Output the [X, Y] coordinate of the center of the cell containing the given text.  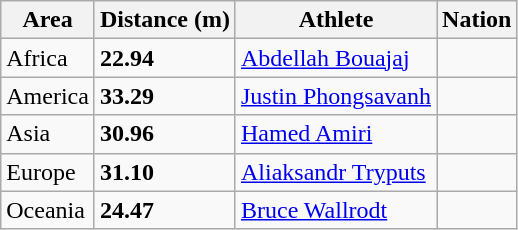
24.47 [164, 210]
Justin Phongsavanh [336, 96]
Nation [477, 20]
Africa [48, 58]
Hamed Amiri [336, 134]
Oceania [48, 210]
Aliaksandr Tryputs [336, 172]
22.94 [164, 58]
Area [48, 20]
Bruce Wallrodt [336, 210]
Asia [48, 134]
Distance (m) [164, 20]
33.29 [164, 96]
Abdellah Bouajaj [336, 58]
America [48, 96]
30.96 [164, 134]
Europe [48, 172]
31.10 [164, 172]
Athlete [336, 20]
